Identify which cell holds the provided text, then report its (x, y) central coordinate. 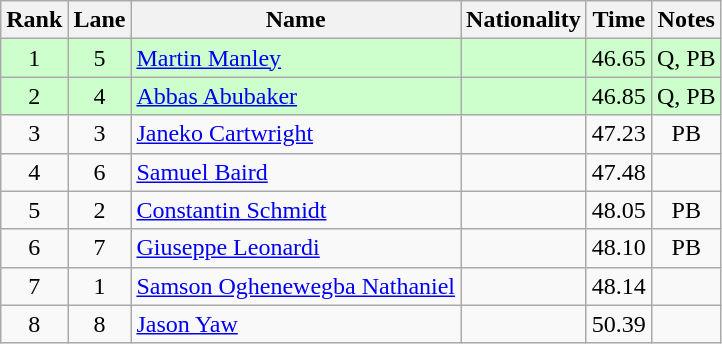
Giuseppe Leonardi (296, 248)
Janeko Cartwright (296, 134)
Martin Manley (296, 58)
Constantin Schmidt (296, 210)
46.65 (618, 58)
46.85 (618, 96)
Time (618, 20)
48.10 (618, 248)
50.39 (618, 324)
Abbas Abubaker (296, 96)
Jason Yaw (296, 324)
Samson Oghenewegba Nathaniel (296, 286)
Samuel Baird (296, 172)
48.05 (618, 210)
Rank (34, 20)
Name (296, 20)
Lane (100, 20)
Notes (686, 20)
48.14 (618, 286)
47.48 (618, 172)
Nationality (524, 20)
47.23 (618, 134)
